Determine the (X, Y) coordinate at the center of the cell enclosing the given text.  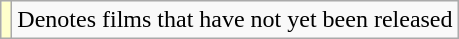
Denotes films that have not yet been released (235, 20)
